Pinpoint the cell where the given text exists, returning its (x, y) midpoint coordinate. 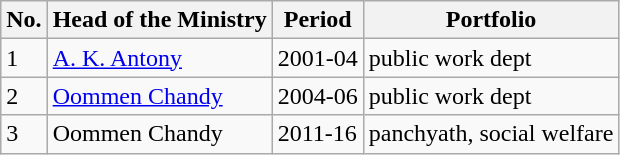
3 (24, 134)
1 (24, 58)
Head of the Ministry (160, 20)
2011-16 (318, 134)
Period (318, 20)
Portfolio (491, 20)
A. K. Antony (160, 58)
2001-04 (318, 58)
panchyath, social welfare (491, 134)
No. (24, 20)
2004-06 (318, 96)
2 (24, 96)
